Identify which cell holds the provided text, then report its [X, Y] central coordinate. 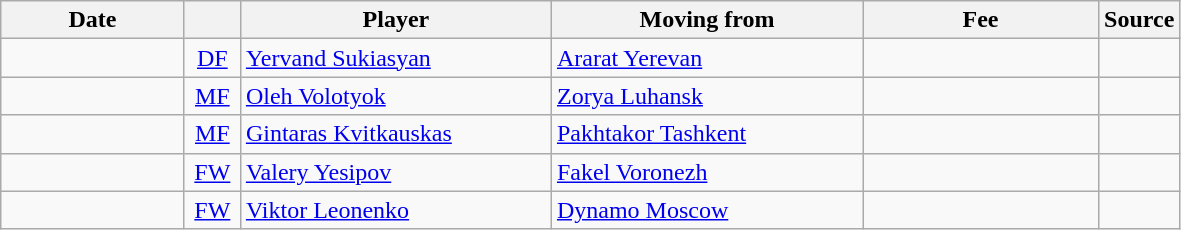
Dynamo Moscow [706, 210]
Yervand Sukiasyan [396, 58]
Zorya Luhansk [706, 96]
Date [93, 20]
Source [1140, 20]
Gintaras Kvitkauskas [396, 134]
DF [212, 58]
Moving from [706, 20]
Ararat Yerevan [706, 58]
Player [396, 20]
Fakel Voronezh [706, 172]
Valery Yesipov [396, 172]
Pakhtakor Tashkent [706, 134]
Fee [980, 20]
Oleh Volotyok [396, 96]
Viktor Leonenko [396, 210]
